Return the [X, Y] coordinate for the center point of the cell that contains the specified text.  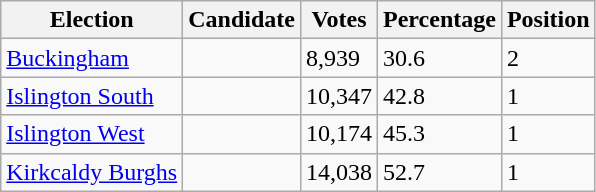
Position [548, 20]
30.6 [440, 58]
42.8 [440, 96]
2 [548, 58]
Votes [338, 20]
8,939 [338, 58]
10,347 [338, 96]
14,038 [338, 172]
52.7 [440, 172]
Election [92, 20]
Percentage [440, 20]
Buckingham [92, 58]
Kirkcaldy Burghs [92, 172]
Islington West [92, 134]
Candidate [242, 20]
Islington South [92, 96]
45.3 [440, 134]
10,174 [338, 134]
